Return the [X, Y] coordinate for the center point of the cell that contains the specified text.  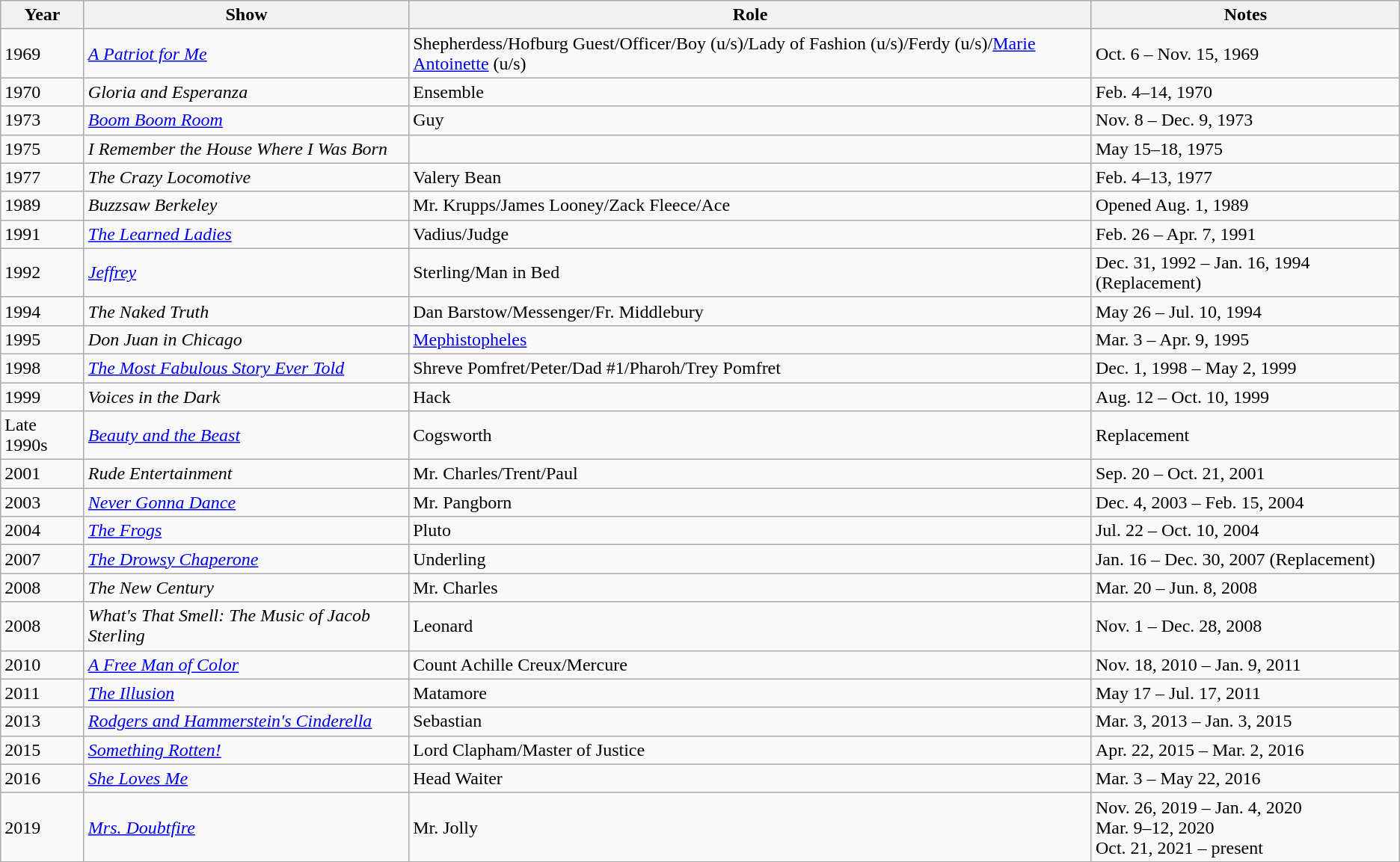
Mr. Krupps/James Looney/Zack Fleece/Ace [751, 206]
Opened Aug. 1, 1989 [1245, 206]
Vadius/Judge [751, 234]
Dec. 1, 1998 – May 2, 1999 [1245, 368]
The Crazy Locomotive [246, 177]
Aug. 12 – Oct. 10, 1999 [1245, 397]
Cogsworth [751, 435]
Mr. Jolly [751, 827]
Sebastian [751, 721]
Boom Boom Room [246, 120]
1970 [43, 92]
2011 [43, 693]
Jul. 22 – Oct. 10, 2004 [1245, 531]
The Most Fabulous Story Ever Told [246, 368]
Role [751, 15]
The Illusion [246, 693]
Jan. 16 – Dec. 30, 2007 (Replacement) [1245, 559]
What's That Smell: The Music of Jacob Sterling [246, 627]
Leonard [751, 627]
Notes [1245, 15]
Mar. 3 – May 22, 2016 [1245, 778]
Matamore [751, 693]
May 26 – Jul. 10, 1994 [1245, 311]
Voices in the Dark [246, 397]
Underling [751, 559]
Shreve Pomfret/Peter/Dad #1/Pharoh/Trey Pomfret [751, 368]
2013 [43, 721]
A Patriot for Me [246, 54]
Apr. 22, 2015 – Mar. 2, 2016 [1245, 750]
2001 [43, 474]
Sterling/Man in Bed [751, 272]
Head Waiter [751, 778]
Jeffrey [246, 272]
Buzzsaw Berkeley [246, 206]
Mar. 3 – Apr. 9, 1995 [1245, 339]
1998 [43, 368]
Mar. 20 – Jun. 8, 2008 [1245, 588]
Lord Clapham/Master of Justice [751, 750]
I Remember the House Where I Was Born [246, 149]
Mrs. Doubtfire [246, 827]
2003 [43, 502]
1995 [43, 339]
Nov. 8 – Dec. 9, 1973 [1245, 120]
Year [43, 15]
2010 [43, 665]
1992 [43, 272]
Replacement [1245, 435]
2016 [43, 778]
Never Gonna Dance [246, 502]
Count Achille Creux/Mercure [751, 665]
1999 [43, 397]
May 15–18, 1975 [1245, 149]
Dan Barstow/Messenger/Fr. Middlebury [751, 311]
Rodgers and Hammerstein's Cinderella [246, 721]
Dec. 4, 2003 – Feb. 15, 2004 [1245, 502]
Valery Bean [751, 177]
1975 [43, 149]
The Frogs [246, 531]
1991 [43, 234]
Gloria and Esperanza [246, 92]
Nov. 1 – Dec. 28, 2008 [1245, 627]
Something Rotten! [246, 750]
Shepherdess/Hofburg Guest/Officer/Boy (u/s)/Lady of Fashion (u/s)/Ferdy (u/s)/Marie Antoinette (u/s) [751, 54]
Don Juan in Chicago [246, 339]
The Naked Truth [246, 311]
Beauty and the Beast [246, 435]
1977 [43, 177]
Nov. 26, 2019 – Jan. 4, 2020Mar. 9–12, 2020Oct. 21, 2021 – present [1245, 827]
1973 [43, 120]
Rude Entertainment [246, 474]
Feb. 4–14, 1970 [1245, 92]
The Drowsy Chaperone [246, 559]
She Loves Me [246, 778]
Mr. Pangborn [751, 502]
Show [246, 15]
Ensemble [751, 92]
Mr. Charles [751, 588]
Pluto [751, 531]
Sep. 20 – Oct. 21, 2001 [1245, 474]
Dec. 31, 1992 – Jan. 16, 1994 (Replacement) [1245, 272]
2004 [43, 531]
Oct. 6 – Nov. 15, 1969 [1245, 54]
1969 [43, 54]
May 17 – Jul. 17, 2011 [1245, 693]
2007 [43, 559]
1994 [43, 311]
Mar. 3, 2013 – Jan. 3, 2015 [1245, 721]
Guy [751, 120]
1989 [43, 206]
Hack [751, 397]
The Learned Ladies [246, 234]
A Free Man of Color [246, 665]
Late 1990s [43, 435]
Feb. 4–13, 1977 [1245, 177]
Mephistopheles [751, 339]
2015 [43, 750]
Mr. Charles/Trent/Paul [751, 474]
2019 [43, 827]
Feb. 26 – Apr. 7, 1991 [1245, 234]
Nov. 18, 2010 – Jan. 9, 2011 [1245, 665]
The New Century [246, 588]
